Find where the given text appears and provide that cell's center as [X, Y] coordinate. 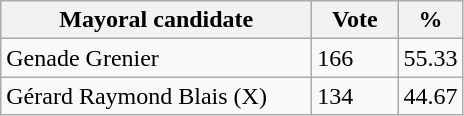
Mayoral candidate [156, 20]
Vote [355, 20]
Genade Grenier [156, 58]
Gérard Raymond Blais (X) [156, 96]
134 [355, 96]
55.33 [430, 58]
% [430, 20]
166 [355, 58]
44.67 [430, 96]
